Output the (x, y) coordinate of the center of the cell containing the given text.  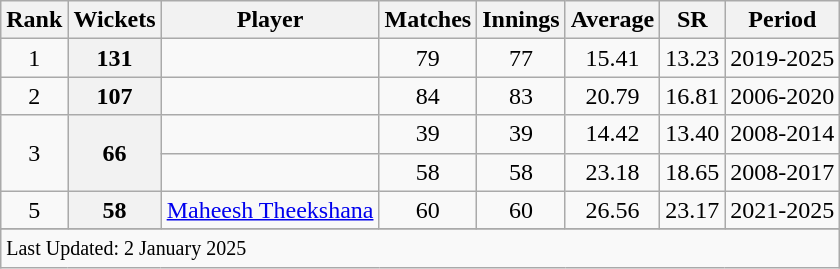
26.56 (612, 210)
79 (428, 58)
2006-2020 (782, 96)
131 (114, 58)
2021-2025 (782, 210)
14.42 (612, 134)
2008-2017 (782, 172)
15.41 (612, 58)
20.79 (612, 96)
2019-2025 (782, 58)
3 (34, 153)
23.18 (612, 172)
Matches (428, 20)
SR (692, 20)
Last Updated: 2 January 2025 (420, 248)
5 (34, 210)
Period (782, 20)
13.40 (692, 134)
66 (114, 153)
Maheesh Theekshana (270, 210)
13.23 (692, 58)
23.17 (692, 210)
18.65 (692, 172)
Wickets (114, 20)
Innings (521, 20)
84 (428, 96)
16.81 (692, 96)
Player (270, 20)
107 (114, 96)
77 (521, 58)
83 (521, 96)
2008-2014 (782, 134)
2 (34, 96)
Rank (34, 20)
Average (612, 20)
1 (34, 58)
